Capture the cell that displays the provided text and extract its (X, Y) central coordinate. 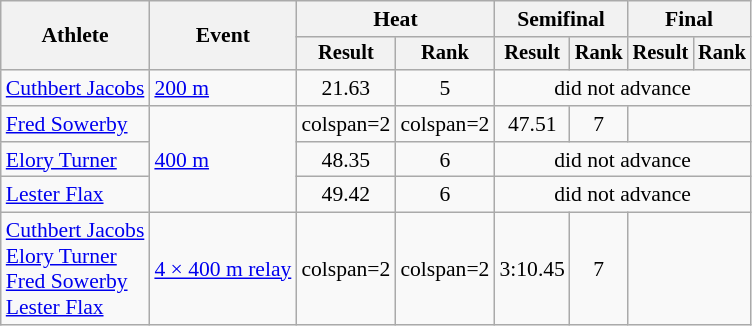
Final (690, 19)
49.42 (346, 195)
21.63 (346, 88)
Cuthbert Jacobs (76, 88)
Heat (395, 19)
47.51 (532, 124)
Fred Sowerby (76, 124)
Semifinal (560, 19)
Lester Flax (76, 195)
Event (222, 36)
Athlete (76, 36)
400 m (222, 160)
4 × 400 m relay (222, 269)
3:10.45 (532, 269)
200 m (222, 88)
48.35 (346, 160)
5 (444, 88)
Elory Turner (76, 160)
Cuthbert JacobsElory TurnerFred SowerbyLester Flax (76, 269)
